Output the [x, y] coordinate of the center of the cell containing the given text.  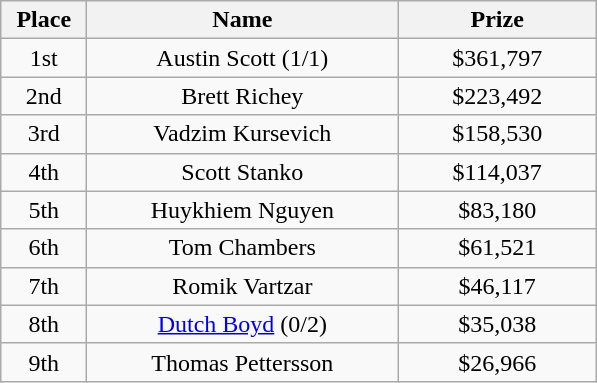
$114,037 [498, 172]
$361,797 [498, 58]
1st [44, 58]
Prize [498, 20]
5th [44, 210]
$26,966 [498, 362]
Vadzim Kursevich [242, 134]
3rd [44, 134]
Tom Chambers [242, 248]
8th [44, 324]
6th [44, 248]
$61,521 [498, 248]
Scott Stanko [242, 172]
Huykhiem Nguyen [242, 210]
$46,117 [498, 286]
Thomas Pettersson [242, 362]
Name [242, 20]
Place [44, 20]
Austin Scott (1/1) [242, 58]
Brett Richey [242, 96]
7th [44, 286]
$35,038 [498, 324]
9th [44, 362]
Romik Vartzar [242, 286]
Dutch Boyd (0/2) [242, 324]
$158,530 [498, 134]
$223,492 [498, 96]
2nd [44, 96]
$83,180 [498, 210]
4th [44, 172]
